Detect which cell encompasses the target text, then output its [x, y] center coordinate. 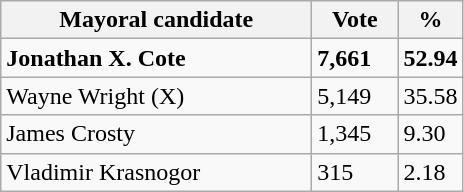
7,661 [355, 58]
James Crosty [156, 134]
Mayoral candidate [156, 20]
Wayne Wright (X) [156, 96]
Jonathan X. Cote [156, 58]
% [430, 20]
9.30 [430, 134]
2.18 [430, 172]
1,345 [355, 134]
315 [355, 172]
5,149 [355, 96]
35.58 [430, 96]
Vote [355, 20]
52.94 [430, 58]
Vladimir Krasnogor [156, 172]
